Detect which cell encompasses the target text, then output its (X, Y) center coordinate. 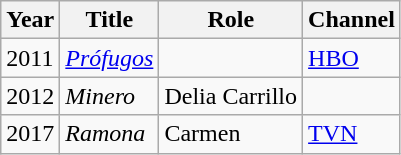
Minero (110, 96)
Ramona (110, 134)
Title (110, 20)
Year (30, 20)
Channel (352, 20)
Prófugos (110, 58)
2012 (30, 96)
HBO (352, 58)
2017 (30, 134)
2011 (30, 58)
TVN (352, 134)
Carmen (231, 134)
Role (231, 20)
Delia Carrillo (231, 96)
